Find where the given text appears and provide that cell's center as [x, y] coordinate. 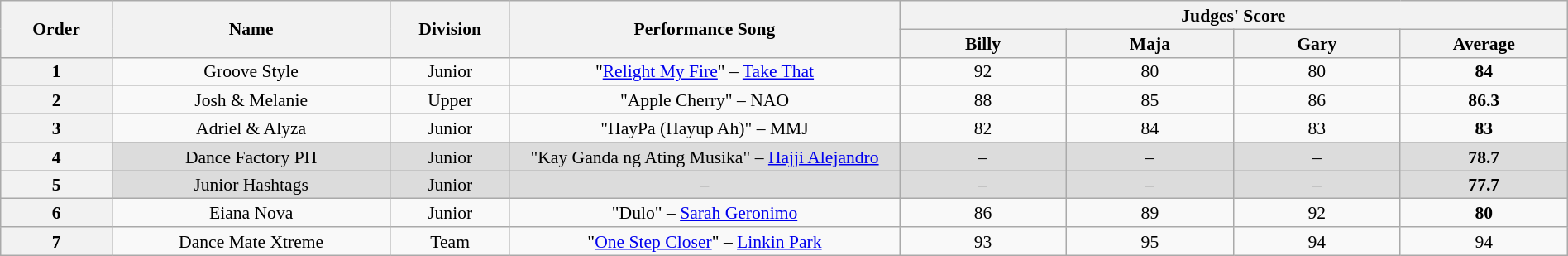
Division [450, 29]
"Kay Ganda ng Ating Musika" – Hajji Alejandro [705, 157]
7 [56, 241]
Upper [450, 100]
Judges' Score [1234, 15]
78.7 [1484, 157]
85 [1150, 100]
Junior Hashtags [251, 185]
3 [56, 128]
Josh & Melanie [251, 100]
Performance Song [705, 29]
88 [983, 100]
"Apple Cherry" – NAO [705, 100]
89 [1150, 213]
Maja [1150, 43]
93 [983, 241]
5 [56, 185]
Eiana Nova [251, 213]
Groove Style [251, 71]
Gary [1317, 43]
86.3 [1484, 100]
Adriel & Alyza [251, 128]
2 [56, 100]
Dance Factory PH [251, 157]
"One Step Closer" – Linkin Park [705, 241]
Order [56, 29]
Team [450, 241]
"Relight My Fire" – Take That [705, 71]
77.7 [1484, 185]
Billy [983, 43]
Average [1484, 43]
82 [983, 128]
95 [1150, 241]
4 [56, 157]
"Dulo" – Sarah Geronimo [705, 213]
6 [56, 213]
Dance Mate Xtreme [251, 241]
Name [251, 29]
1 [56, 71]
"HayPa (Hayup Ah)" – MMJ [705, 128]
